Capture the cell that displays the provided text and extract its [X, Y] central coordinate. 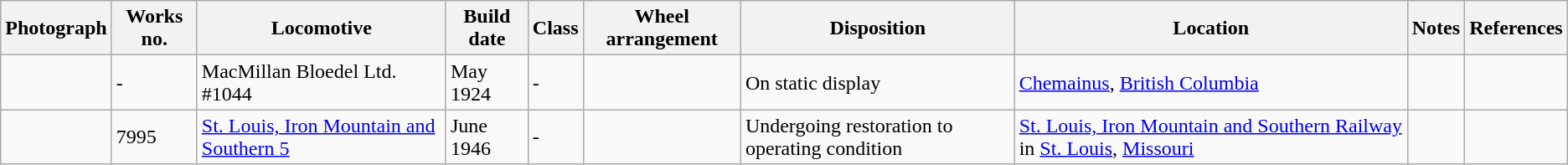
On static display [878, 82]
Works no. [154, 28]
Undergoing restoration to operating condition [878, 137]
June 1946 [487, 137]
Photograph [56, 28]
Notes [1436, 28]
Wheel arrangement [662, 28]
Disposition [878, 28]
7995 [154, 137]
May 1924 [487, 82]
MacMillan Bloedel Ltd. #1044 [322, 82]
St. Louis, Iron Mountain and Southern 5 [322, 137]
Location [1211, 28]
St. Louis, Iron Mountain and Southern Railway in St. Louis, Missouri [1211, 137]
Class [555, 28]
Locomotive [322, 28]
References [1516, 28]
Chemainus, British Columbia [1211, 82]
Build date [487, 28]
